Return the [x, y] coordinate for the center point of the cell that contains the specified text.  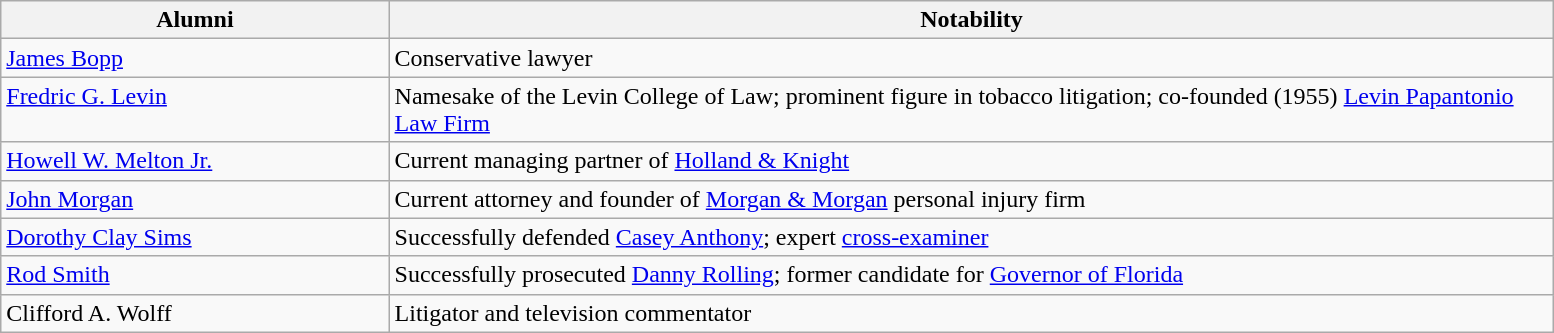
Conservative lawyer [972, 58]
Howell W. Melton Jr. [195, 161]
Alumni [195, 20]
Successfully defended Casey Anthony; expert cross-examiner [972, 237]
Clifford A. Wolff [195, 313]
Litigator and television commentator [972, 313]
Rod Smith [195, 275]
James Bopp [195, 58]
John Morgan [195, 199]
Fredric G. Levin [195, 110]
Dorothy Clay Sims [195, 237]
Current attorney and founder of Morgan & Morgan personal injury firm [972, 199]
Namesake of the Levin College of Law; prominent figure in tobacco litigation; co-founded (1955) Levin Papantonio Law Firm [972, 110]
Notability [972, 20]
Current managing partner of Holland & Knight [972, 161]
Successfully prosecuted Danny Rolling; former candidate for Governor of Florida [972, 275]
